Pinpoint the cell where the given text exists, returning its [X, Y] midpoint coordinate. 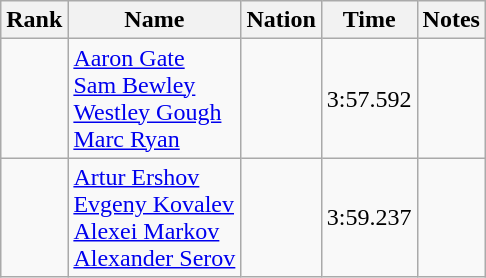
Rank [34, 20]
Name [154, 20]
3:59.237 [369, 218]
Time [369, 20]
Artur ErshovEvgeny KovalevAlexei MarkovAlexander Serov [154, 218]
Aaron GateSam BewleyWestley GoughMarc Ryan [154, 98]
Notes [451, 20]
3:57.592 [369, 98]
Nation [281, 20]
